Return [x, y] of the center of cell containing provided text 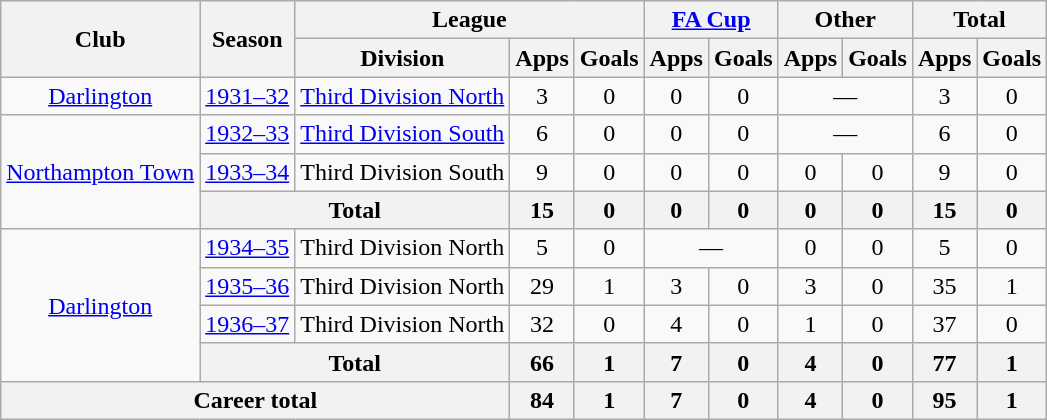
29 [542, 286]
Division [402, 58]
Season [248, 39]
1936–37 [248, 324]
Career total [256, 400]
95 [944, 400]
Other [845, 20]
Northampton Town [100, 172]
1931–32 [248, 96]
1935–36 [248, 286]
66 [542, 362]
37 [944, 324]
1932–33 [248, 134]
35 [944, 286]
1934–35 [248, 248]
Club [100, 39]
77 [944, 362]
League [470, 20]
FA Cup [711, 20]
84 [542, 400]
1933–34 [248, 172]
32 [542, 324]
